Extract the [X, Y] coordinate from the center of the cell holding the provided text.  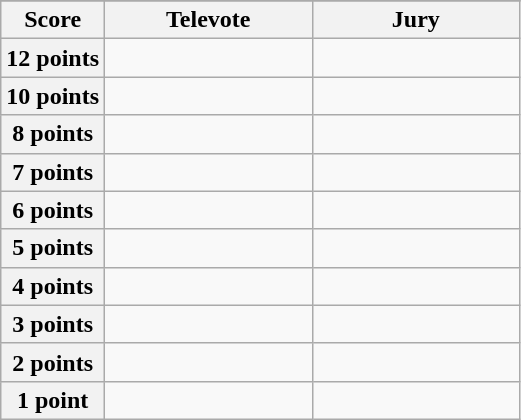
Jury [416, 20]
Televote [209, 20]
Score [53, 20]
12 points [53, 58]
6 points [53, 210]
2 points [53, 362]
3 points [53, 324]
8 points [53, 134]
10 points [53, 96]
7 points [53, 172]
5 points [53, 248]
4 points [53, 286]
1 point [53, 400]
